Return the (X, Y) coordinate for the center point of the cell that contains the specified text.  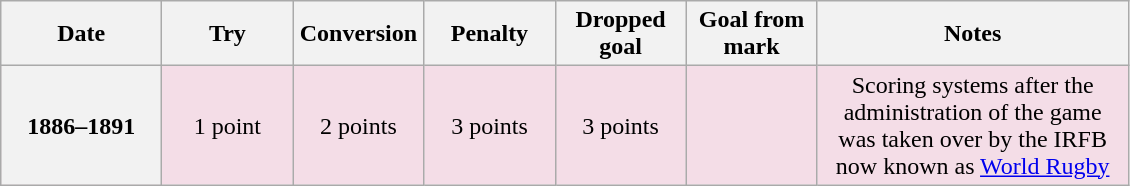
Conversion (358, 34)
Try (228, 34)
1886–1891 (82, 126)
Goal from mark (752, 34)
Scoring systems after the administration of the game was taken over by the IRFB now known as World Rugby (972, 126)
Dropped goal (620, 34)
1 point (228, 126)
Date (82, 34)
2 points (358, 126)
Penalty (490, 34)
Notes (972, 34)
